Extract the (X, Y) coordinate from the center of the cell holding the provided text.  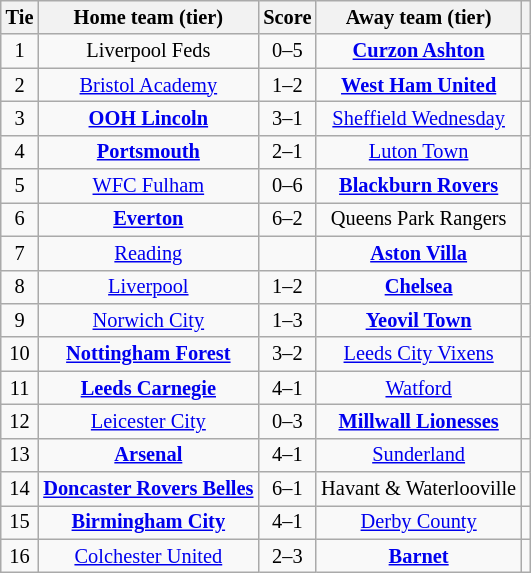
3 (20, 118)
6 (20, 219)
Derby County (418, 522)
Reading (148, 253)
Sunderland (418, 455)
15 (20, 522)
3–1 (287, 118)
Barnet (418, 556)
Blackburn Rovers (418, 186)
Bristol Academy (148, 85)
6–1 (287, 489)
Curzon Ashton (418, 51)
Colchester United (148, 556)
Watford (418, 388)
Birmingham City (148, 522)
5 (20, 186)
Liverpool Feds (148, 51)
WFC Fulham (148, 186)
Leeds Carnegie (148, 388)
13 (20, 455)
Score (287, 17)
Doncaster Rovers Belles (148, 489)
Away team (tier) (418, 17)
16 (20, 556)
2–3 (287, 556)
1–3 (287, 320)
11 (20, 388)
Liverpool (148, 287)
0–5 (287, 51)
4 (20, 152)
Everton (148, 219)
0–6 (287, 186)
1 (20, 51)
12 (20, 421)
10 (20, 354)
Home team (tier) (148, 17)
8 (20, 287)
Nottingham Forest (148, 354)
Norwich City (148, 320)
Millwall Lionesses (418, 421)
14 (20, 489)
Leicester City (148, 421)
Tie (20, 17)
3–2 (287, 354)
Leeds City Vixens (418, 354)
West Ham United (418, 85)
Luton Town (418, 152)
2 (20, 85)
Aston Villa (418, 253)
7 (20, 253)
Havant & Waterlooville (418, 489)
OOH Lincoln (148, 118)
9 (20, 320)
0–3 (287, 421)
2–1 (287, 152)
Sheffield Wednesday (418, 118)
Arsenal (148, 455)
Portsmouth (148, 152)
Queens Park Rangers (418, 219)
6–2 (287, 219)
Yeovil Town (418, 320)
Chelsea (418, 287)
